Search for the cell housing the specified text and yield its [x, y] center coordinate. 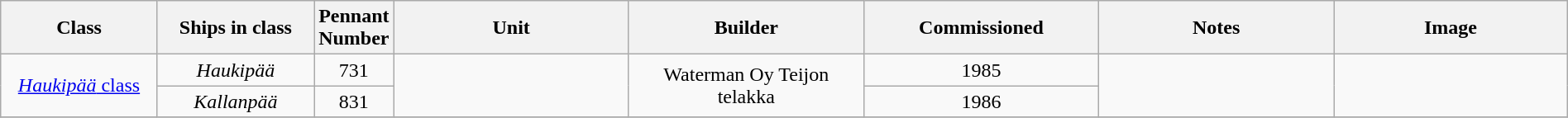
831 [354, 101]
Commissioned [981, 28]
Kallanpää [235, 101]
1986 [981, 101]
731 [354, 70]
Ships in class [235, 28]
Notes [1217, 28]
Unit [511, 28]
Haukipää class [79, 86]
Pennant Number [354, 28]
1985 [981, 70]
Image [1451, 28]
Builder [746, 28]
Class [79, 28]
Waterman Oy Teijon telakka [746, 86]
Haukipää [235, 70]
